Locate the cell with the specified text and output its [X, Y] center coordinate. 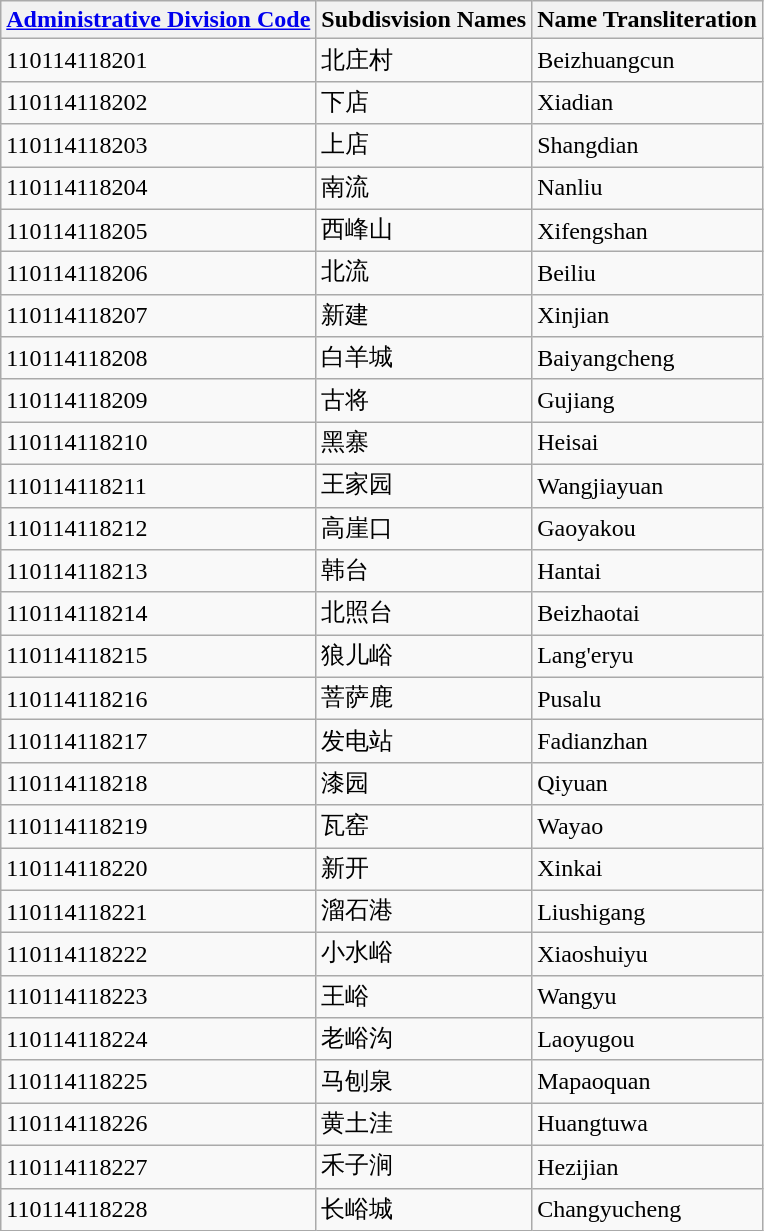
110114118218 [158, 784]
Changyucheng [648, 1210]
Administrative Division Code [158, 20]
Fadianzhan [648, 742]
110114118202 [158, 102]
上店 [424, 146]
北流 [424, 274]
下店 [424, 102]
菩萨鹿 [424, 698]
Nanliu [648, 188]
Hantai [648, 572]
110114118207 [158, 316]
110114118201 [158, 60]
Xifengshan [648, 230]
狼儿峪 [424, 656]
Wangjiayuan [648, 486]
Gaoyakou [648, 528]
南流 [424, 188]
Gujiang [648, 400]
110114118204 [158, 188]
黑寨 [424, 444]
Lang'eryu [648, 656]
发电站 [424, 742]
Name Transliteration [648, 20]
Xiaoshuiyu [648, 954]
漆园 [424, 784]
Xinjian [648, 316]
北庄村 [424, 60]
溜石港 [424, 912]
Heisai [648, 444]
马刨泉 [424, 1082]
110114118214 [158, 614]
110114118221 [158, 912]
Mapaoquan [648, 1082]
Liushigang [648, 912]
北照台 [424, 614]
王峪 [424, 996]
Wangyu [648, 996]
Laoyugou [648, 1040]
Beiliu [648, 274]
Shangdian [648, 146]
110114118224 [158, 1040]
110114118213 [158, 572]
110114118217 [158, 742]
110114118222 [158, 954]
110114118203 [158, 146]
Xinkai [648, 870]
110114118219 [158, 826]
Baiyangcheng [648, 358]
新建 [424, 316]
高崖口 [424, 528]
小水峪 [424, 954]
韩台 [424, 572]
Qiyuan [648, 784]
110114118226 [158, 1124]
王家园 [424, 486]
110114118215 [158, 656]
110114118209 [158, 400]
110114118227 [158, 1166]
110114118216 [158, 698]
Wayao [648, 826]
瓦窑 [424, 826]
白羊城 [424, 358]
110114118208 [158, 358]
黄土洼 [424, 1124]
110114118205 [158, 230]
Xiadian [648, 102]
禾子涧 [424, 1166]
西峰山 [424, 230]
110114118228 [158, 1210]
110114118212 [158, 528]
110114118225 [158, 1082]
新开 [424, 870]
Hezijian [648, 1166]
110114118211 [158, 486]
老峪沟 [424, 1040]
古将 [424, 400]
Subdisvision Names [424, 20]
110114118210 [158, 444]
Beizhuangcun [648, 60]
110114118206 [158, 274]
Pusalu [648, 698]
Beizhaotai [648, 614]
110114118223 [158, 996]
110114118220 [158, 870]
长峪城 [424, 1210]
Huangtuwa [648, 1124]
